Capture the cell that displays the provided text and extract its (X, Y) central coordinate. 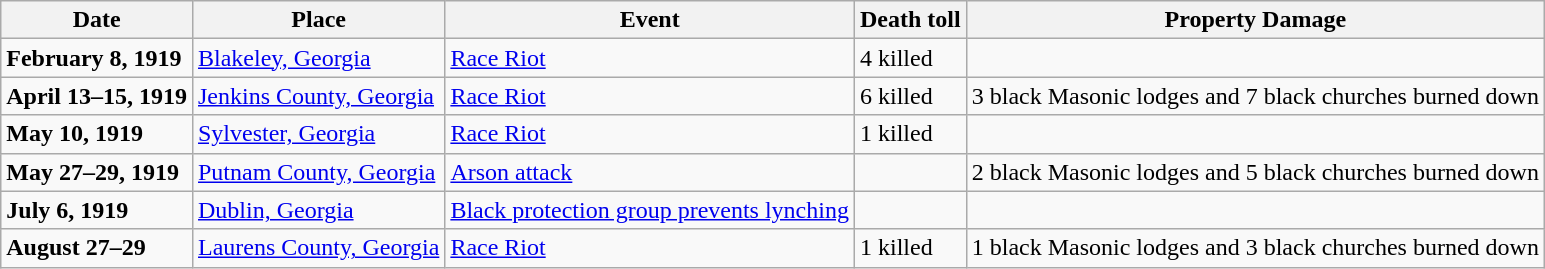
Arson attack (650, 172)
February 8, 1919 (97, 58)
Laurens County, Georgia (318, 248)
Sylvester, Georgia (318, 134)
4 killed (910, 58)
Date (97, 20)
Property Damage (1255, 20)
6 killed (910, 96)
Dublin, Georgia (318, 210)
3 black Masonic lodges and 7 black churches burned down (1255, 96)
April 13–15, 1919 (97, 96)
Jenkins County, Georgia (318, 96)
May 27–29, 1919 (97, 172)
Black protection group prevents lynching (650, 210)
July 6, 1919 (97, 210)
Putnam County, Georgia (318, 172)
Place (318, 20)
1 black Masonic lodges and 3 black churches burned down (1255, 248)
Death toll (910, 20)
Event (650, 20)
Blakeley, Georgia (318, 58)
August 27–29 (97, 248)
May 10, 1919 (97, 134)
2 black Masonic lodges and 5 black churches burned down (1255, 172)
